From the cell containing the given text, extract its center point as (x, y) coordinate. 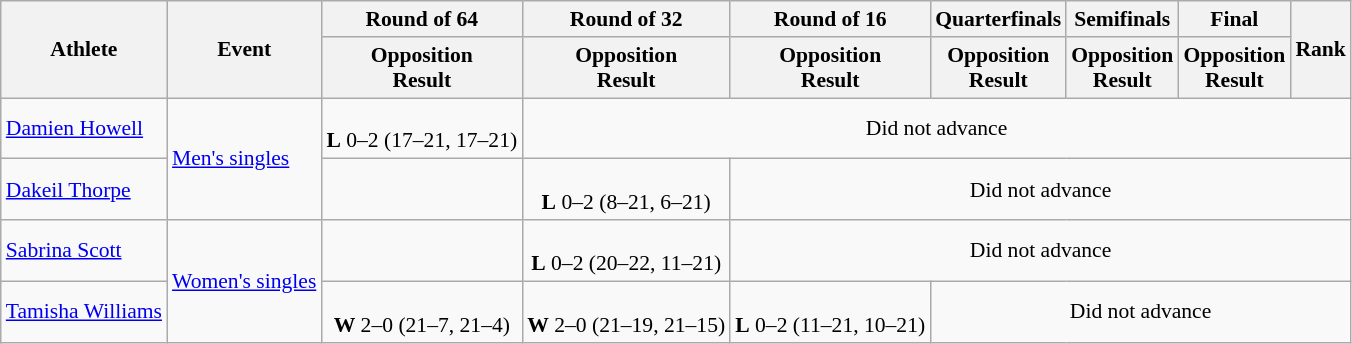
Tamisha Williams (84, 312)
Final (1234, 19)
L 0–2 (8–21, 6–21) (626, 190)
Rank (1320, 50)
Round of 16 (830, 19)
Athlete (84, 50)
Round of 64 (422, 19)
Semifinals (1122, 19)
Round of 32 (626, 19)
Dakeil Thorpe (84, 190)
Women's singles (244, 281)
W 2–0 (21–19, 21–15) (626, 312)
Sabrina Scott (84, 250)
L 0–2 (20–22, 11–21) (626, 250)
W 2–0 (21–7, 21–4) (422, 312)
L 0–2 (17–21, 17–21) (422, 128)
Damien Howell (84, 128)
Quarterfinals (998, 19)
Event (244, 50)
L 0–2 (11–21, 10–21) (830, 312)
Men's singles (244, 159)
